Return the [X, Y] coordinate for the center point of the cell that contains the specified text.  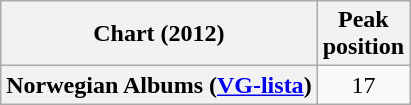
Norwegian Albums (VG-lista) [159, 85]
17 [363, 85]
Chart (2012) [159, 34]
Peakposition [363, 34]
